Locate the cell with the specified text and output its (x, y) center coordinate. 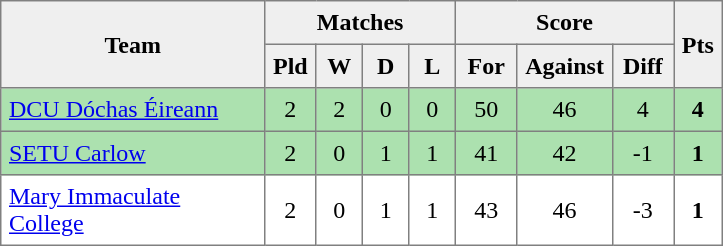
43 (486, 210)
42 (564, 153)
Diff (643, 66)
DCU Dóchas Éireann (133, 110)
Pld (290, 66)
-3 (643, 210)
Against (564, 66)
D (385, 66)
Mary Immaculate College (133, 210)
Score (564, 23)
SETU Carlow (133, 153)
Team (133, 44)
L (432, 66)
Matches (360, 23)
50 (486, 110)
Pts (698, 44)
41 (486, 153)
-1 (643, 153)
W (339, 66)
For (486, 66)
